Find where the given text appears and provide that cell's center as [x, y] coordinate. 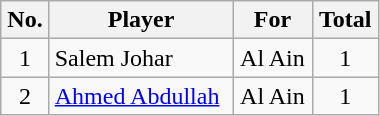
2 [25, 96]
For [272, 20]
Salem Johar [141, 58]
Player [141, 20]
Total [345, 20]
Ahmed Abdullah [141, 96]
No. [25, 20]
